Find where the given text appears and provide that cell's center as (X, Y) coordinate. 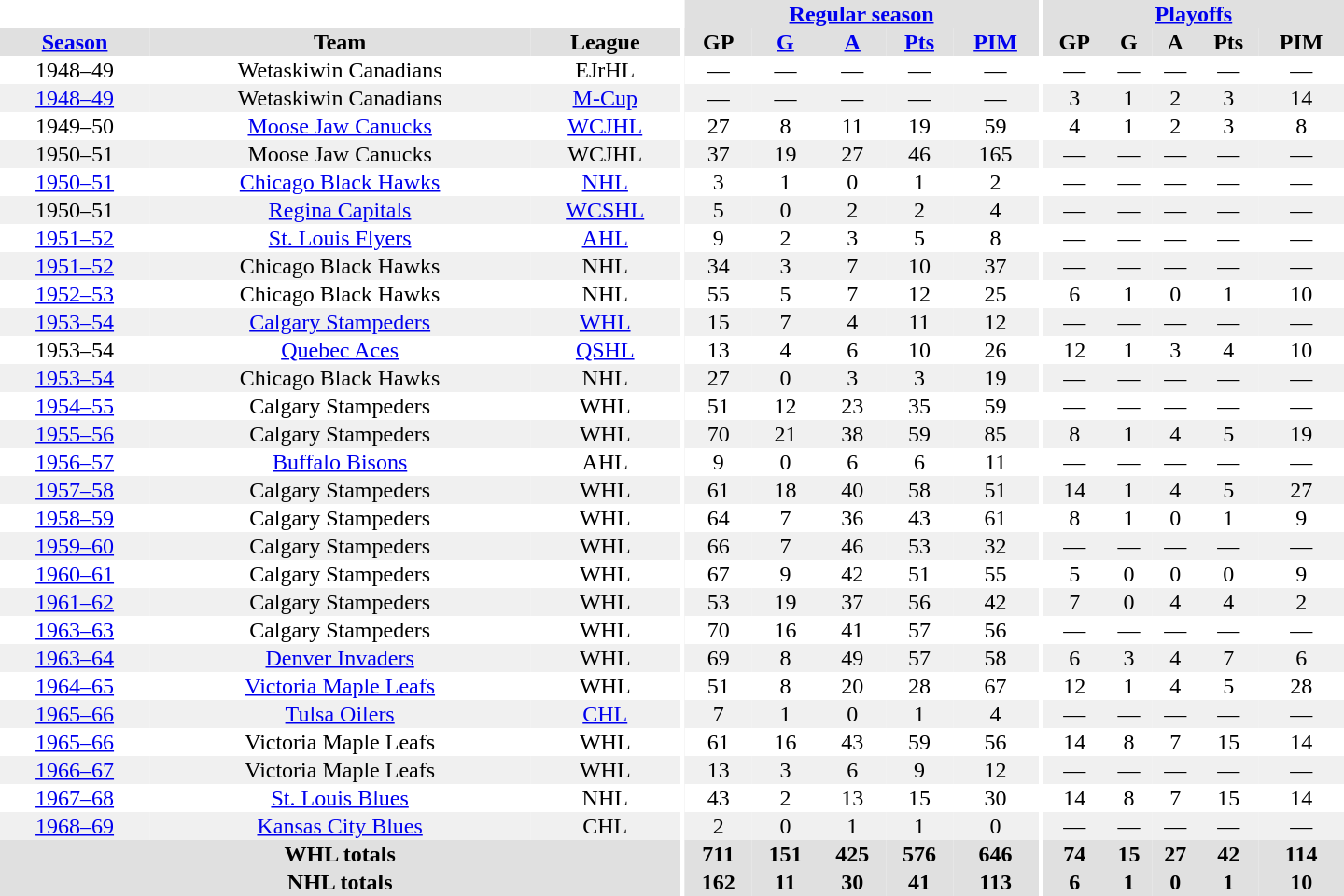
74 (1075, 854)
1954–55 (75, 406)
162 (719, 882)
425 (852, 854)
21 (786, 434)
Tulsa Oilers (340, 714)
20 (852, 686)
1963–64 (75, 658)
QSHL (605, 350)
114 (1301, 854)
St. Louis Flyers (340, 238)
1955–56 (75, 434)
66 (719, 546)
18 (786, 490)
Buffalo Bisons (340, 462)
1960–61 (75, 574)
1961–62 (75, 602)
NHL totals (340, 882)
1958–59 (75, 518)
69 (719, 658)
Season (75, 42)
M-Cup (605, 98)
36 (852, 518)
32 (995, 546)
646 (995, 854)
EJrHL (605, 70)
1956–57 (75, 462)
1964–65 (75, 686)
Quebec Aces (340, 350)
St. Louis Blues (340, 798)
64 (719, 518)
23 (852, 406)
1963–63 (75, 630)
26 (995, 350)
Denver Invaders (340, 658)
49 (852, 658)
1959–60 (75, 546)
165 (995, 154)
League (605, 42)
WHL totals (340, 854)
34 (719, 266)
1968–69 (75, 826)
Playoffs (1194, 14)
85 (995, 434)
Kansas City Blues (340, 826)
151 (786, 854)
40 (852, 490)
35 (919, 406)
1952–53 (75, 294)
1966–67 (75, 770)
25 (995, 294)
1967–68 (75, 798)
576 (919, 854)
WCSHL (605, 210)
1957–58 (75, 490)
38 (852, 434)
711 (719, 854)
Team (340, 42)
Regina Capitals (340, 210)
1949–50 (75, 126)
113 (995, 882)
Regular season (861, 14)
